Determine the [x, y] coordinate at the center of the cell enclosing the given text.  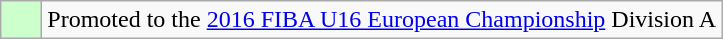
Promoted to the 2016 FIBA U16 European Championship Division A [382, 20]
